Search for the cell housing the specified text and yield its [X, Y] center coordinate. 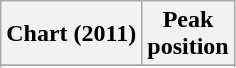
Chart (2011) [72, 34]
Peak position [188, 34]
